Search for the cell housing the specified text and yield its [X, Y] center coordinate. 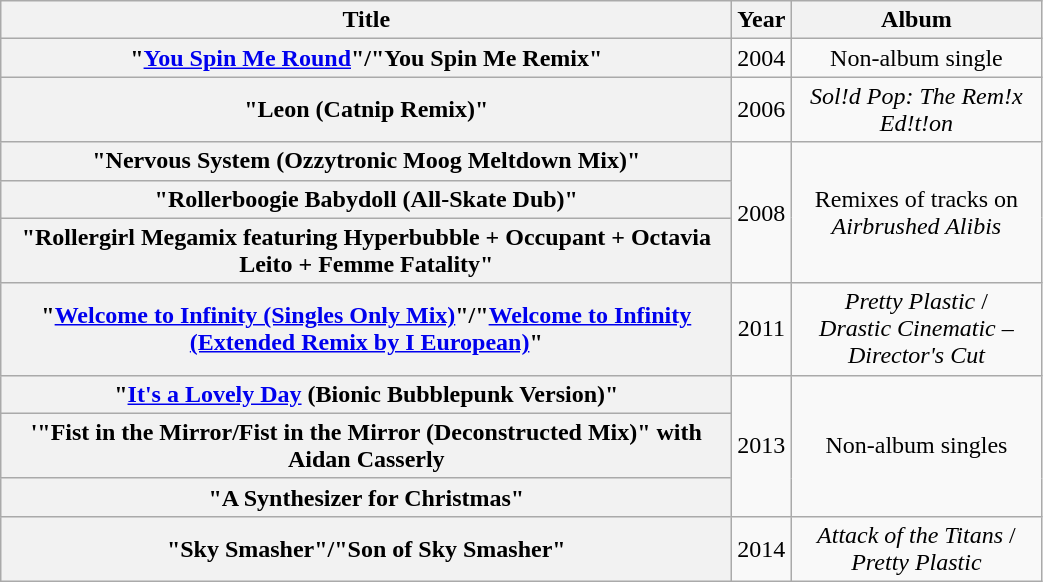
Non-album singles [916, 446]
"Sky Smasher"/"Son of Sky Smasher" [366, 548]
2014 [762, 548]
2004 [762, 58]
Title [366, 20]
Pretty Plastic /Drastic Cinematic – Director's Cut [916, 329]
Non-album single [916, 58]
Attack of the Titans /Pretty Plastic [916, 548]
"Leon (Catnip Remix)" [366, 110]
Sol!d Pop: The Rem!x Ed!t!on [916, 110]
Album [916, 20]
"Welcome to Infinity (Singles Only Mix)"/"Welcome to Infinity (Extended Remix by I European)" [366, 329]
2013 [762, 446]
'"Fist in the Mirror/Fist in the Mirror (Deconstructed Mix)" with Aidan Casserly [366, 446]
"Rollerboogie Babydoll (All-Skate Dub)" [366, 199]
2011 [762, 329]
"You Spin Me Round"/"You Spin Me Remix" [366, 58]
Remixes of tracks on Airbrushed Alibis [916, 212]
"A Synthesizer for Christmas" [366, 497]
"Nervous System (Ozzytronic Moog Meltdown Mix)" [366, 161]
"It's a Lovely Day (Bionic Bubblepunk Version)" [366, 394]
Year [762, 20]
"Rollergirl Megamix featuring Hyperbubble + Occupant + Octavia Leito + Femme Fatality" [366, 250]
2006 [762, 110]
2008 [762, 212]
